Provide the [x, y] coordinate of the cell's center where the given text is located.  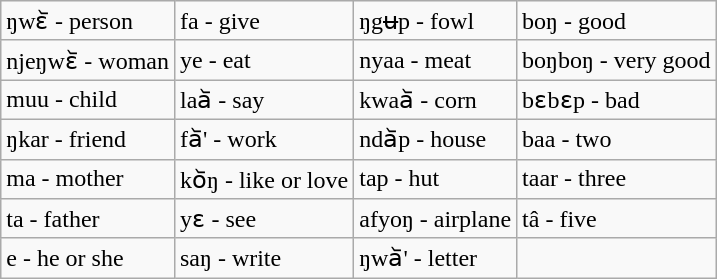
muu - child [88, 100]
tap - hut [436, 179]
ko᷅ŋ - like or love [264, 179]
taar - three [616, 179]
fa᷅' - work [264, 139]
ŋwɛ᷅ - person [88, 21]
laa᷅ - say [264, 100]
saŋ - write [264, 258]
bɛbɛp - bad [616, 100]
njeŋwɛ᷅ - woman [88, 60]
kwaa᷅ - corn [436, 100]
ŋwa᷅' - letter [436, 258]
boŋboŋ - very good [616, 60]
ma - mother [88, 179]
fa - give [264, 21]
yɛ - see [264, 219]
afyoŋ - airplane [436, 219]
tâ - five [616, 219]
nyaa - meat [436, 60]
ye - eat [264, 60]
ŋkar - friend [88, 139]
ta - father [88, 219]
e - he or she [88, 258]
nda᷅p - house [436, 139]
ŋgʉp - fowl [436, 21]
baa - two [616, 139]
boŋ - good [616, 21]
